Detect which cell encompasses the target text, then output its [x, y] center coordinate. 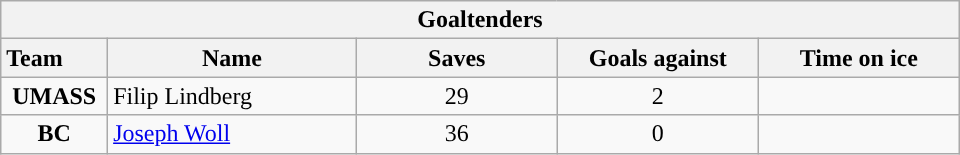
2 [658, 96]
Goaltenders [480, 20]
29 [456, 96]
Joseph Woll [232, 134]
Goals against [658, 58]
Time on ice [858, 58]
Team [54, 58]
Name [232, 58]
UMASS [54, 96]
Filip Lindberg [232, 96]
36 [456, 134]
0 [658, 134]
Saves [456, 58]
BC [54, 134]
